Find where the given text appears and provide that cell's center as [X, Y] coordinate. 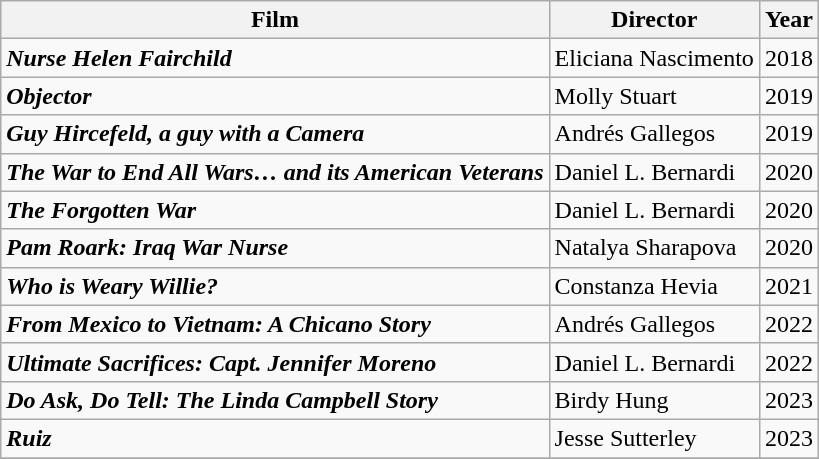
Eliciana Nascimento [654, 58]
Ruiz [275, 438]
Who is Weary Willie? [275, 286]
Do Ask, Do Tell: The Linda Campbell Story [275, 400]
Pam Roark: Iraq War Nurse [275, 248]
Objector [275, 96]
Natalya Sharapova [654, 248]
Birdy Hung [654, 400]
Guy Hircefeld, a guy with a Camera [275, 134]
Jesse Sutterley [654, 438]
2018 [788, 58]
Year [788, 20]
Constanza Hevia [654, 286]
From Mexico to Vietnam: A Chicano Story [275, 324]
Molly Stuart [654, 96]
Film [275, 20]
Nurse Helen Fairchild [275, 58]
The War to End All Wars… and its American Veterans [275, 172]
The Forgotten War [275, 210]
2021 [788, 286]
Director [654, 20]
Ultimate Sacrifices: Capt. Jennifer Moreno [275, 362]
